Detect which cell encompasses the target text, then output its (x, y) center coordinate. 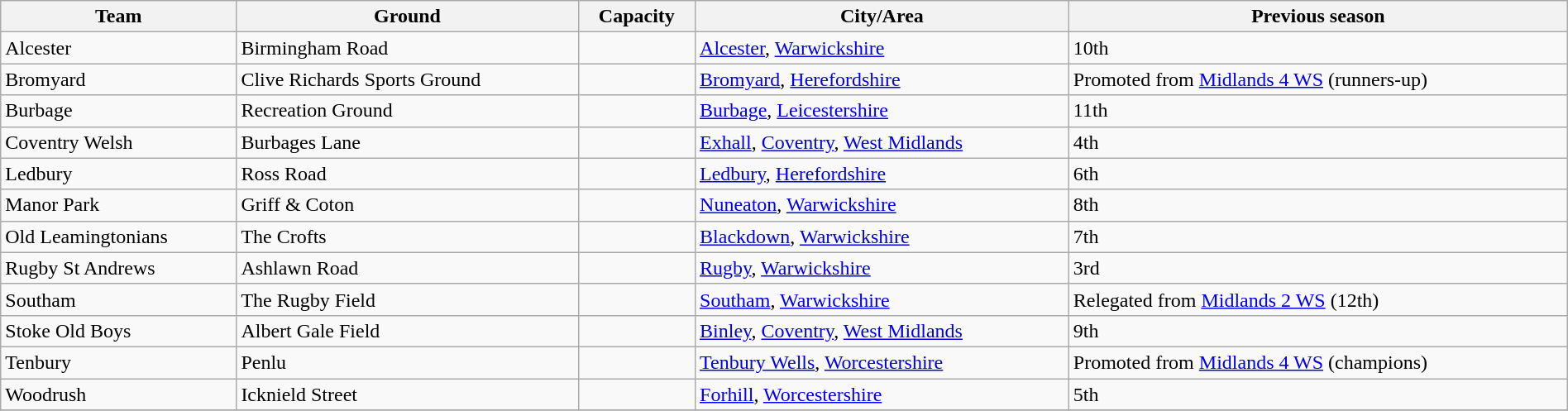
Alcester (119, 48)
Rugby, Warwickshire (882, 268)
Forhill, Worcestershire (882, 394)
Stoke Old Boys (119, 331)
Clive Richards Sports Ground (407, 79)
6th (1318, 174)
Burbage (119, 111)
Southam (119, 299)
5th (1318, 394)
Bromyard, Herefordshire (882, 79)
The Crofts (407, 237)
9th (1318, 331)
Previous season (1318, 17)
Griff & Coton (407, 205)
Albert Gale Field (407, 331)
Burbages Lane (407, 142)
Old Leamingtonians (119, 237)
3rd (1318, 268)
Bromyard (119, 79)
Alcester, Warwickshire (882, 48)
Rugby St Andrews (119, 268)
Manor Park (119, 205)
Promoted from Midlands 4 WS (champions) (1318, 362)
Ground (407, 17)
Team (119, 17)
Promoted from Midlands 4 WS (runners-up) (1318, 79)
4th (1318, 142)
Ross Road (407, 174)
Relegated from Midlands 2 WS (12th) (1318, 299)
7th (1318, 237)
City/Area (882, 17)
Coventry Welsh (119, 142)
11th (1318, 111)
The Rugby Field (407, 299)
Burbage, Leicestershire (882, 111)
Ledbury (119, 174)
Capacity (637, 17)
Birmingham Road (407, 48)
Southam, Warwickshire (882, 299)
Tenbury (119, 362)
Blackdown, Warwickshire (882, 237)
Ledbury, Herefordshire (882, 174)
Woodrush (119, 394)
Exhall, Coventry, West Midlands (882, 142)
Icknield Street (407, 394)
Penlu (407, 362)
Binley, Coventry, West Midlands (882, 331)
8th (1318, 205)
Ashlawn Road (407, 268)
10th (1318, 48)
Nuneaton, Warwickshire (882, 205)
Tenbury Wells, Worcestershire (882, 362)
Recreation Ground (407, 111)
